Return the (X, Y) coordinate for the center point of the cell that contains the specified text.  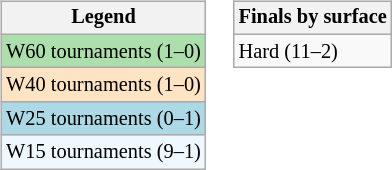
Legend (103, 18)
W25 tournaments (0–1) (103, 119)
W60 tournaments (1–0) (103, 51)
Hard (11–2) (313, 51)
W40 tournaments (1–0) (103, 85)
W15 tournaments (9–1) (103, 152)
Finals by surface (313, 18)
